Return the (X, Y) coordinate for the center point of the cell that contains the specified text.  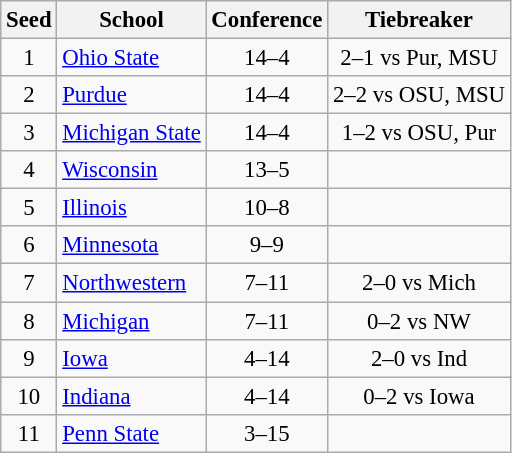
School (132, 20)
1 (29, 58)
10–8 (267, 208)
7 (29, 283)
0–2 vs NW (420, 321)
6 (29, 245)
Indiana (132, 396)
2–2 vs OSU, MSU (420, 95)
2–0 vs Ind (420, 358)
Seed (29, 20)
Northwestern (132, 283)
2–0 vs Mich (420, 283)
4 (29, 170)
Tiebreaker (420, 20)
Ohio State (132, 58)
9 (29, 358)
3–15 (267, 433)
11 (29, 433)
Penn State (132, 433)
2–1 vs Pur, MSU (420, 58)
1–2 vs OSU, Pur (420, 133)
Minnesota (132, 245)
5 (29, 208)
9–9 (267, 245)
Michigan (132, 321)
Wisconsin (132, 170)
Purdue (132, 95)
Michigan State (132, 133)
2 (29, 95)
0–2 vs Iowa (420, 396)
10 (29, 396)
3 (29, 133)
8 (29, 321)
13–5 (267, 170)
Illinois (132, 208)
Iowa (132, 358)
Conference (267, 20)
